Provide the [X, Y] coordinate of the cell's center where the given text is located.  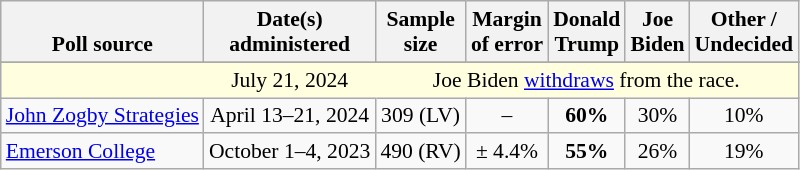
Date(s)administered [290, 32]
April 13–21, 2024 [290, 116]
10% [744, 116]
Joe Biden withdraws from the race. [586, 80]
– [507, 116]
DonaldTrump [586, 32]
Emerson College [102, 152]
± 4.4% [507, 152]
55% [586, 152]
Marginof error [507, 32]
Poll source [102, 32]
60% [586, 116]
309 (LV) [420, 116]
Samplesize [420, 32]
26% [657, 152]
July 21, 2024 [290, 80]
30% [657, 116]
490 (RV) [420, 152]
19% [744, 152]
October 1–4, 2023 [290, 152]
Other /Undecided [744, 32]
JoeBiden [657, 32]
John Zogby Strategies [102, 116]
